Output the [X, Y] coordinate of the center of the cell containing the given text.  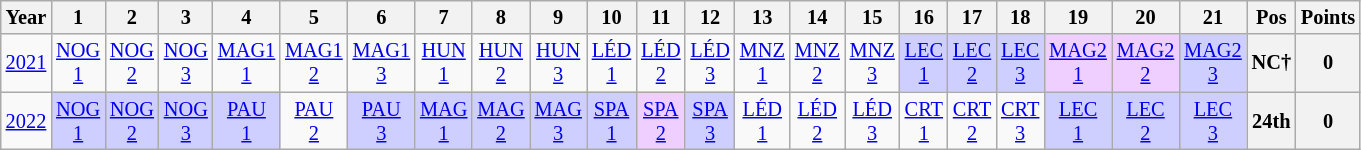
14 [818, 17]
HUN1 [444, 63]
MAG22 [1146, 63]
MNZ1 [762, 63]
6 [382, 17]
15 [872, 17]
11 [660, 17]
PAU2 [314, 121]
8 [500, 17]
17 [972, 17]
MAG12 [314, 63]
NC† [1272, 63]
HUN2 [500, 63]
2 [132, 17]
MAG1 [444, 121]
SPA2 [660, 121]
MNZ2 [818, 63]
CRT3 [1020, 121]
19 [1078, 17]
CRT2 [972, 121]
Points [1328, 17]
12 [710, 17]
20 [1146, 17]
5 [314, 17]
2021 [26, 63]
1 [78, 17]
MAG23 [1212, 63]
MAG3 [558, 121]
PAU3 [382, 121]
2022 [26, 121]
MAG11 [246, 63]
CRT1 [924, 121]
4 [246, 17]
MAG13 [382, 63]
9 [558, 17]
24th [1272, 121]
13 [762, 17]
21 [1212, 17]
18 [1020, 17]
SPA1 [612, 121]
HUN3 [558, 63]
16 [924, 17]
MAG21 [1078, 63]
PAU1 [246, 121]
Pos [1272, 17]
SPA3 [710, 121]
7 [444, 17]
MNZ3 [872, 63]
MAG2 [500, 121]
Year [26, 17]
3 [186, 17]
10 [612, 17]
